Return [X, Y] of the center of cell containing provided text 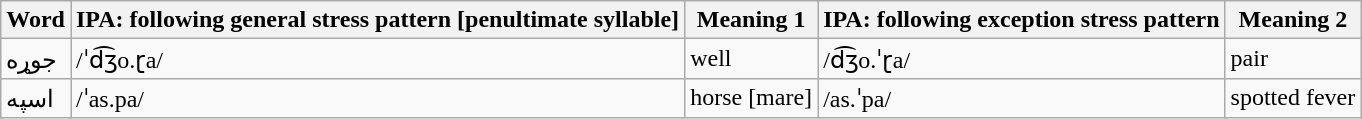
IPA: following general stress pattern [penultimate syllable] [377, 20]
spotted fever [1293, 98]
Meaning 1 [752, 20]
جوړه [36, 59]
اسپه [36, 98]
IPA: following exception stress pattern [1022, 20]
pair [1293, 59]
Meaning 2 [1293, 20]
Word [36, 20]
/ˈas.pa/ [377, 98]
/d͡ʒo.ˈɽa/ [1022, 59]
horse [mare] [752, 98]
well [752, 59]
/as.ˈpa/ [1022, 98]
/ˈd͡ʒo.ɽa/ [377, 59]
